Scan for the cell matching the given text and deliver its [x, y] coordinate at center. 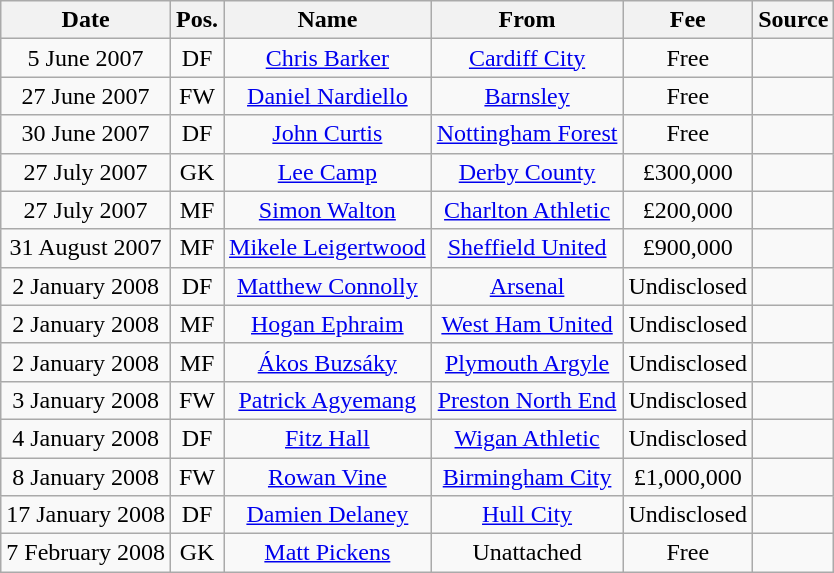
Sheffield United [527, 248]
Fitz Hall [328, 438]
Nottingham Forest [527, 134]
17 January 2008 [86, 515]
Date [86, 20]
Rowan Vine [328, 477]
Wigan Athletic [527, 438]
Fee [688, 20]
Name [328, 20]
Daniel Nardiello [328, 96]
West Ham United [527, 324]
Mikele Leigertwood [328, 248]
8 January 2008 [86, 477]
Source [794, 20]
4 January 2008 [86, 438]
Arsenal [527, 286]
Ákos Buzsáky [328, 362]
Derby County [527, 172]
From [527, 20]
Patrick Agyemang [328, 400]
Lee Camp [328, 172]
27 June 2007 [86, 96]
Matthew Connolly [328, 286]
£300,000 [688, 172]
3 January 2008 [86, 400]
Cardiff City [527, 58]
£1,000,000 [688, 477]
5 June 2007 [86, 58]
Birmingham City [527, 477]
Damien Delaney [328, 515]
Simon Walton [328, 210]
Hull City [527, 515]
Preston North End [527, 400]
30 June 2007 [86, 134]
£900,000 [688, 248]
Plymouth Argyle [527, 362]
John Curtis [328, 134]
Chris Barker [328, 58]
7 February 2008 [86, 553]
Hogan Ephraim [328, 324]
Matt Pickens [328, 553]
31 August 2007 [86, 248]
Barnsley [527, 96]
£200,000 [688, 210]
Unattached [527, 553]
Pos. [196, 20]
Charlton Athletic [527, 210]
